Identify which cell holds the provided text, then report its (x, y) central coordinate. 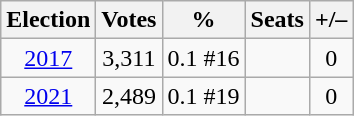
3,311 (129, 58)
+/– (330, 20)
Seats (277, 20)
2,489 (129, 96)
0.1 #16 (204, 58)
2017 (48, 58)
2021 (48, 96)
Votes (129, 20)
% (204, 20)
0.1 #19 (204, 96)
Election (48, 20)
